Output the (X, Y) coordinate of the center of the cell containing the given text.  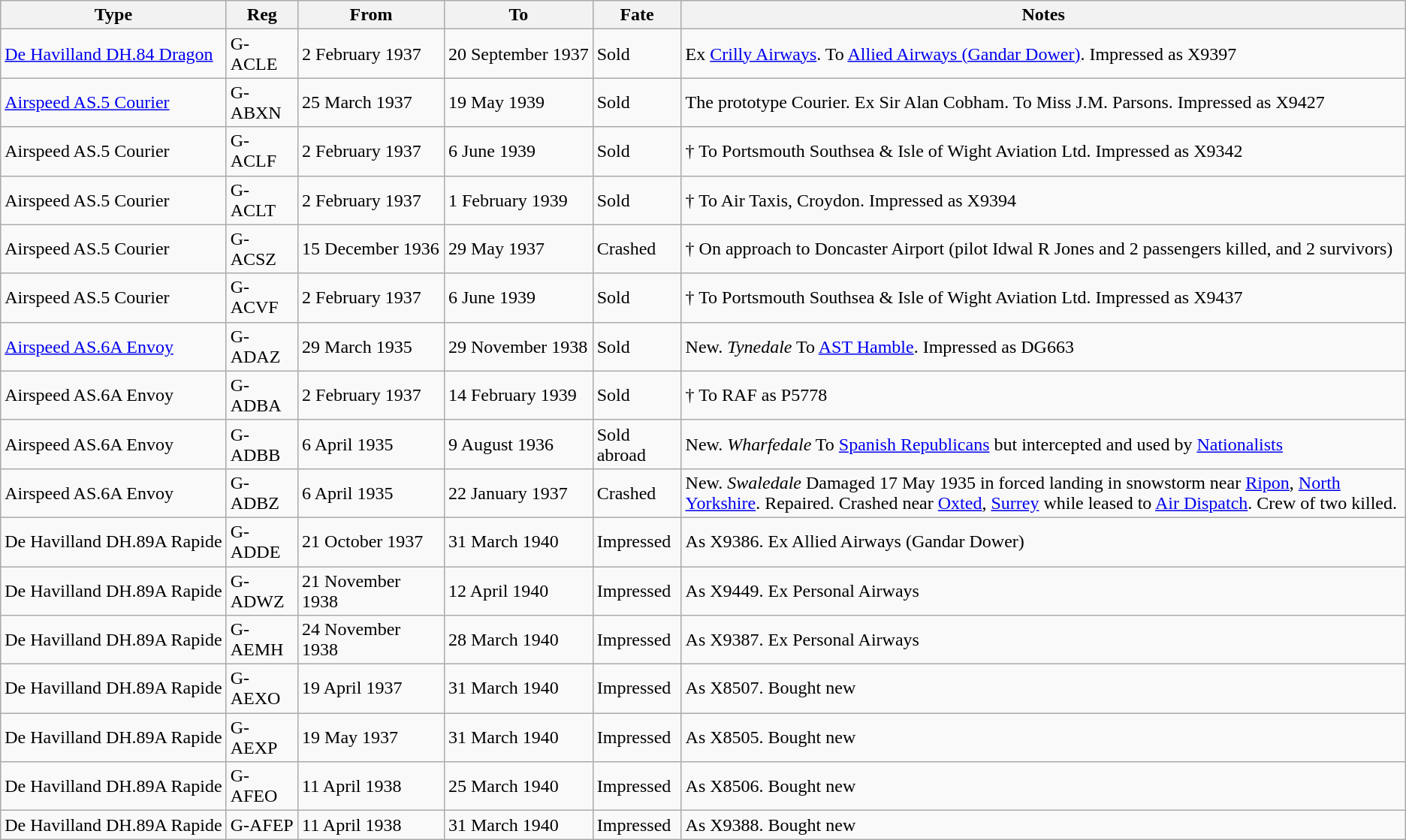
† To Air Taxis, Croydon. Impressed as X9394 (1043, 200)
† To Portsmouth Southsea & Isle of Wight Aviation Ltd. Impressed as X9437 (1043, 297)
† On approach to Doncaster Airport (pilot Idwal R Jones and 2 passengers killed, and 2 survivors) (1043, 249)
As X8506. Bought new (1043, 787)
G-AFEP (261, 825)
15 December 1936 (371, 249)
1 February 1939 (518, 200)
G-ACLE (261, 54)
G-ACLF (261, 152)
G-AFEO (261, 787)
As X9386. Ex Allied Airways (Gandar Dower) (1043, 542)
G-ACLT (261, 200)
28 March 1940 (518, 640)
G-AEXP (261, 737)
G-ADBB (261, 444)
Fate (637, 15)
G-AEXO (261, 689)
25 March 1940 (518, 787)
Notes (1043, 15)
12 April 1940 (518, 590)
29 November 1938 (518, 347)
G-ADWZ (261, 590)
New. Tynedale To AST Hamble. Impressed as DG663 (1043, 347)
G-ABXN (261, 102)
G-ADDE (261, 542)
19 April 1937 (371, 689)
As X8507. Bought new (1043, 689)
G-ADBZ (261, 492)
New. Wharfedale To Spanish Republicans but intercepted and used by Nationalists (1043, 444)
29 May 1937 (518, 249)
14 February 1939 (518, 395)
21 October 1937 (371, 542)
The prototype Courier. Ex Sir Alan Cobham. To Miss J.M. Parsons. Impressed as X9427 (1043, 102)
† To RAF as P5778 (1043, 395)
24 November 1938 (371, 640)
19 May 1939 (518, 102)
G-ACSZ (261, 249)
22 January 1937 (518, 492)
As X9387. Ex Personal Airways (1043, 640)
9 August 1936 (518, 444)
G-ADAZ (261, 347)
19 May 1937 (371, 737)
Type (113, 15)
Sold abroad (637, 444)
G-AEMH (261, 640)
Ex Crilly Airways. To Allied Airways (Gandar Dower). Impressed as X9397 (1043, 54)
Reg (261, 15)
As X9388. Bought new (1043, 825)
As X8505. Bought new (1043, 737)
G-ADBA (261, 395)
As X9449. Ex Personal Airways (1043, 590)
29 March 1935 (371, 347)
De Havilland DH.84 Dragon (113, 54)
To (518, 15)
21 November 1938 (371, 590)
G-ACVF (261, 297)
From (371, 15)
20 September 1937 (518, 54)
25 March 1937 (371, 102)
† To Portsmouth Southsea & Isle of Wight Aviation Ltd. Impressed as X9342 (1043, 152)
